Find where the given text appears and provide that cell's center as (X, Y) coordinate. 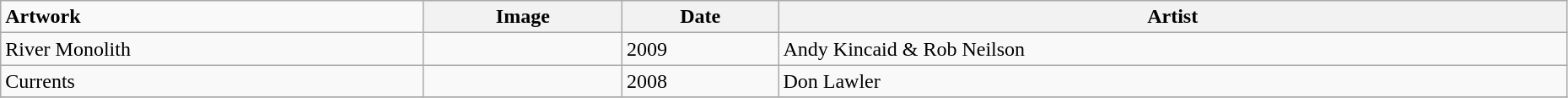
River Monolith (213, 49)
Artwork (213, 17)
Artist (1172, 17)
Andy Kincaid & Rob Neilson (1172, 49)
Image (523, 17)
Don Lawler (1172, 81)
2009 (700, 49)
2008 (700, 81)
Date (700, 17)
Currents (213, 81)
